Return the (X, Y) coordinate for the center point of the cell that contains the specified text.  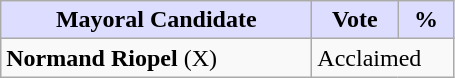
Vote (355, 20)
Normand Riopel (X) (156, 58)
Acclaimed (383, 58)
% (426, 20)
Mayoral Candidate (156, 20)
